Scan for the cell matching the given text and deliver its (X, Y) coordinate at center. 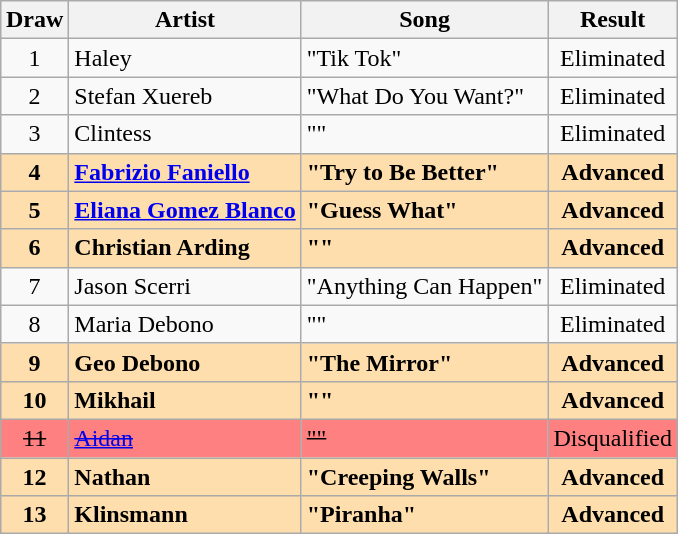
3 (34, 134)
11 (34, 438)
"Anything Can Happen" (424, 286)
Disqualified (613, 438)
Song (424, 20)
Clintess (185, 134)
"Try to Be Better" (424, 172)
"Guess What" (424, 210)
Nathan (185, 477)
Jason Scerri (185, 286)
Mikhail (185, 400)
Christian Arding (185, 248)
2 (34, 96)
Aidan (185, 438)
Eliana Gomez Blanco (185, 210)
Draw (34, 20)
"Creeping Walls" (424, 477)
Geo Debono (185, 362)
7 (34, 286)
9 (34, 362)
"Tik Tok" (424, 58)
Klinsmann (185, 515)
Maria Debono (185, 324)
Stefan Xuereb (185, 96)
10 (34, 400)
6 (34, 248)
1 (34, 58)
Haley (185, 58)
13 (34, 515)
5 (34, 210)
Result (613, 20)
"What Do You Want?" (424, 96)
12 (34, 477)
Artist (185, 20)
8 (34, 324)
"Piranha" (424, 515)
Fabrizio Faniello (185, 172)
"The Mirror" (424, 362)
4 (34, 172)
